Provide the [x, y] coordinate of the cell's center where the given text is located.  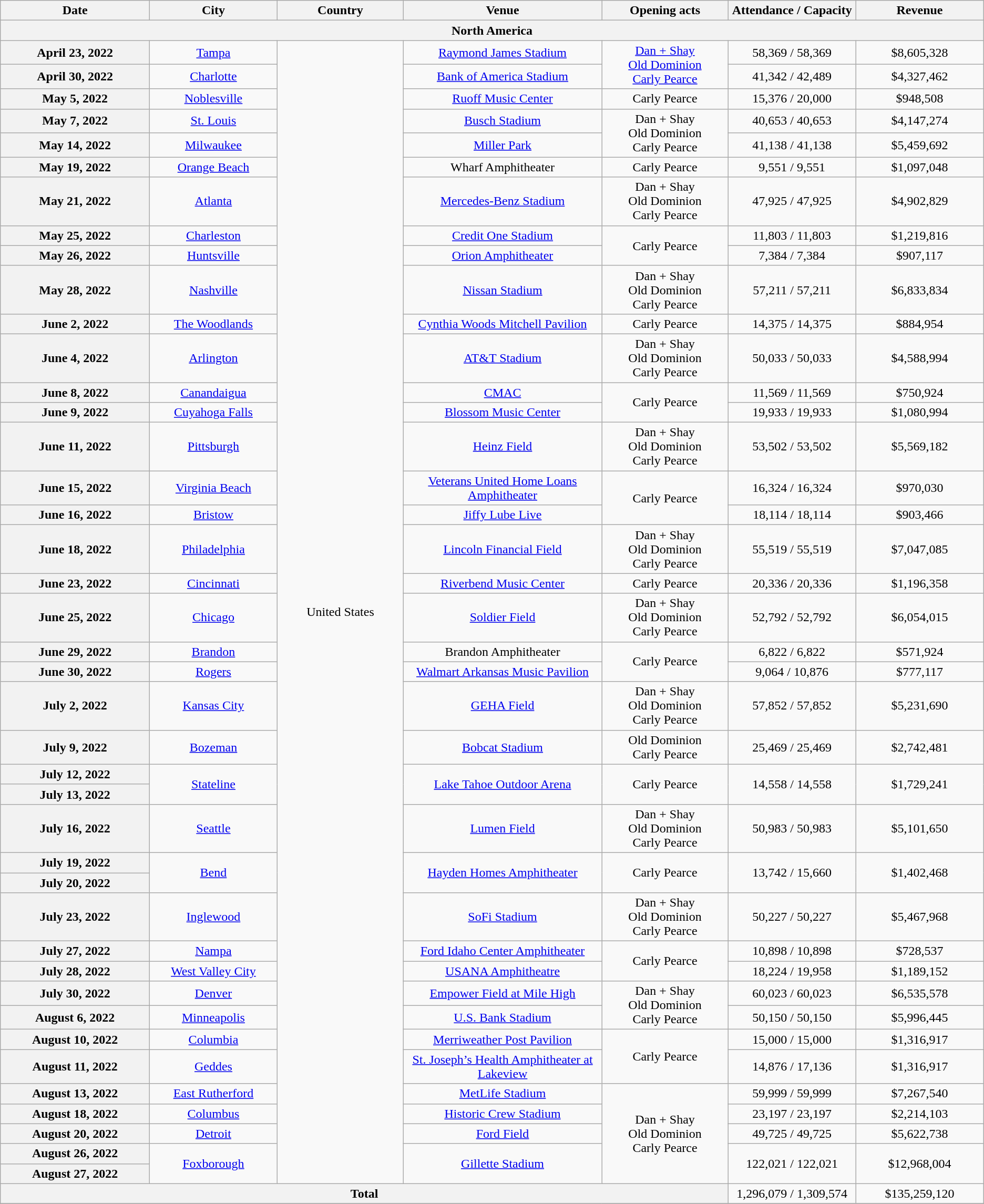
$7,267,540 [920, 1094]
Miller Park [503, 145]
$12,968,004 [920, 1164]
Arlington [213, 358]
$903,466 [920, 515]
GEHA Field [503, 706]
$970,030 [920, 488]
Bristow [213, 515]
June 9, 2022 [75, 413]
16,324 / 16,324 [792, 488]
August 10, 2022 [75, 1040]
$4,147,274 [920, 121]
Milwaukee [213, 145]
July 28, 2022 [75, 971]
Charleston [213, 235]
Philadelphia [213, 549]
August 18, 2022 [75, 1114]
June 23, 2022 [75, 583]
$1,402,468 [920, 872]
14,876 / 17,136 [792, 1067]
June 8, 2022 [75, 393]
7,384 / 7,384 [792, 255]
9,551 / 9,551 [792, 167]
Lake Tahoe Outdoor Arena [503, 784]
Raymond James Stadium [503, 53]
25,469 / 25,469 [792, 747]
August 26, 2022 [75, 1154]
Venue [503, 11]
6,822 / 6,822 [792, 652]
50,150 / 50,150 [792, 1017]
April 30, 2022 [75, 77]
Hayden Homes Amphitheater [503, 872]
41,342 / 42,489 [792, 77]
$7,047,085 [920, 549]
May 14, 2022 [75, 145]
August 27, 2022 [75, 1174]
July 13, 2022 [75, 794]
May 25, 2022 [75, 235]
USANA Amphitheatre [503, 971]
47,925 / 47,925 [792, 201]
53,502 / 53,502 [792, 447]
$6,833,834 [920, 290]
Charlotte [213, 77]
41,138 / 41,138 [792, 145]
Nampa [213, 951]
50,227 / 50,227 [792, 917]
City [213, 11]
11,569 / 11,569 [792, 393]
1,296,079 / 1,309,574 [792, 1193]
United States [340, 612]
122,021 / 122,021 [792, 1164]
June 29, 2022 [75, 652]
$5,996,445 [920, 1017]
Nashville [213, 290]
Riverbend Music Center [503, 583]
$135,259,120 [920, 1193]
Walmart Arkansas Music Pavilion [503, 672]
U.S. Bank Stadium [503, 1017]
July 27, 2022 [75, 951]
Pittsburgh [213, 447]
Wharf Amphitheater [503, 167]
Ruoff Music Center [503, 99]
May 5, 2022 [75, 99]
MetLife Stadium [503, 1094]
Denver [213, 993]
July 12, 2022 [75, 774]
Gillette Stadium [503, 1164]
14,558 / 14,558 [792, 784]
14,375 / 14,375 [792, 324]
Brandon Amphitheater [503, 652]
Jiffy Lube Live [503, 515]
Veterans United Home Loans Amphitheater [503, 488]
Foxborough [213, 1164]
May 21, 2022 [75, 201]
Brandon [213, 652]
June 25, 2022 [75, 618]
57,852 / 57,852 [792, 706]
June 2, 2022 [75, 324]
Huntsville [213, 255]
Lincoln Financial Field [503, 549]
$5,101,650 [920, 828]
Bozeman [213, 747]
July 30, 2022 [75, 993]
$5,467,968 [920, 917]
Cynthia Woods Mitchell Pavilion [503, 324]
Canandaigua [213, 393]
Heinz Field [503, 447]
Attendance / Capacity [792, 11]
$4,327,462 [920, 77]
$948,508 [920, 99]
Columbia [213, 1040]
$5,459,692 [920, 145]
$907,117 [920, 255]
$4,588,994 [920, 358]
Cuyahoga Falls [213, 413]
Dan + Shay Old Dominion Carly Pearce [665, 133]
August 6, 2022 [75, 1017]
$8,605,328 [920, 53]
June 16, 2022 [75, 515]
$2,214,103 [920, 1114]
$1,729,241 [920, 784]
Inglewood [213, 917]
$5,569,182 [920, 447]
May 19, 2022 [75, 167]
57,211 / 57,211 [792, 290]
Bobcat Stadium [503, 747]
June 30, 2022 [75, 672]
Ford Idaho Center Amphitheater [503, 951]
St. Louis [213, 121]
June 15, 2022 [75, 488]
$5,622,738 [920, 1134]
$571,924 [920, 652]
Virginia Beach [213, 488]
Merriweather Post Pavilion [503, 1040]
$6,535,578 [920, 993]
Nissan Stadium [503, 290]
49,725 / 49,725 [792, 1134]
Busch Stadium [503, 121]
Cincinnati [213, 583]
Kansas City [213, 706]
July 19, 2022 [75, 862]
Opening acts [665, 11]
$1,189,152 [920, 971]
55,519 / 55,519 [792, 549]
52,792 / 52,792 [792, 618]
June 18, 2022 [75, 549]
11,803 / 11,803 [792, 235]
$6,054,015 [920, 618]
50,033 / 50,033 [792, 358]
10,898 / 10,898 [792, 951]
June 4, 2022 [75, 358]
Revenue [920, 11]
April 23, 2022 [75, 53]
July 23, 2022 [75, 917]
AT&T Stadium [503, 358]
9,064 / 10,876 [792, 672]
Soldier Field [503, 618]
Stateline [213, 784]
St. Joseph’s Health Amphitheater at Lakeview [503, 1067]
August 11, 2022 [75, 1067]
50,983 / 50,983 [792, 828]
Bank of America Stadium [503, 77]
SoFi Stadium [503, 917]
West Valley City [213, 971]
Geddes [213, 1067]
Minneapolis [213, 1017]
East Rutherford [213, 1094]
Credit One Stadium [503, 235]
Detroit [213, 1134]
May 26, 2022 [75, 255]
$1,196,358 [920, 583]
Historic Crew Stadium [503, 1114]
59,999 / 59,999 [792, 1094]
Lumen Field [503, 828]
Country [340, 11]
Empower Field at Mile High [503, 993]
Date [75, 11]
July 9, 2022 [75, 747]
$2,742,481 [920, 747]
May 28, 2022 [75, 290]
Orange Beach [213, 167]
Bend [213, 872]
Ford Field [503, 1134]
40,653 / 40,653 [792, 121]
July 2, 2022 [75, 706]
$777,117 [920, 672]
Chicago [213, 618]
The Woodlands [213, 324]
60,023 / 60,023 [792, 993]
Old DominionCarly Pearce [665, 747]
$1,219,816 [920, 235]
Blossom Music Center [503, 413]
$884,954 [920, 324]
$5,231,690 [920, 706]
18,224 / 19,958 [792, 971]
$4,902,829 [920, 201]
July 20, 2022 [75, 882]
Tampa [213, 53]
19,933 / 19,933 [792, 413]
June 11, 2022 [75, 447]
Atlanta [213, 201]
15,000 / 15,000 [792, 1040]
20,336 / 20,336 [792, 583]
North America [492, 30]
23,197 / 23,197 [792, 1114]
Columbus [213, 1114]
18,114 / 18,114 [792, 515]
August 20, 2022 [75, 1134]
Seattle [213, 828]
Orion Amphitheater [503, 255]
13,742 / 15,660 [792, 872]
July 16, 2022 [75, 828]
CMAC [503, 393]
Rogers [213, 672]
$1,097,048 [920, 167]
May 7, 2022 [75, 121]
Total [365, 1193]
Noblesville [213, 99]
Mercedes-Benz Stadium [503, 201]
15,376 / 20,000 [792, 99]
58,369 / 58,369 [792, 53]
August 13, 2022 [75, 1094]
$728,537 [920, 951]
$1,080,994 [920, 413]
$750,924 [920, 393]
